Determine the [x, y] coordinate at the center of the cell enclosing the given text.  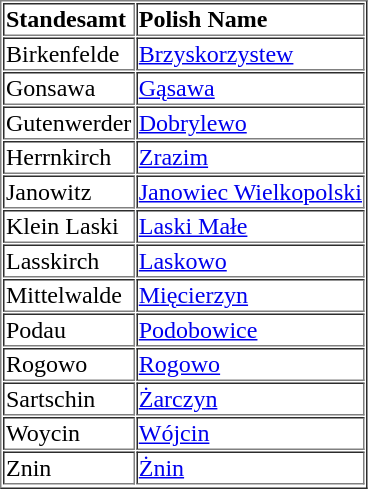
Lasskirch [68, 260]
Polish Name [250, 20]
Brzyskorzystew [250, 54]
Podau [68, 330]
Janowitz [68, 192]
Dobrylewo [250, 122]
Gutenwerder [68, 122]
Żnin [250, 468]
Laskowo [250, 260]
Żarczyn [250, 398]
Podobowice [250, 330]
Klein Laski [68, 226]
Janowiec Wielkopolski [250, 192]
Sartschin [68, 398]
Birkenfelde [68, 54]
Standesamt [68, 20]
Laski Małe [250, 226]
Wójcin [250, 434]
Gąsawa [250, 88]
Mięcierzyn [250, 296]
Gonsawa [68, 88]
Woycin [68, 434]
Zrazim [250, 158]
Herrnkirch [68, 158]
Mittelwalde [68, 296]
Znin [68, 468]
